Output the (x, y) coordinate of the center of the cell containing the given text.  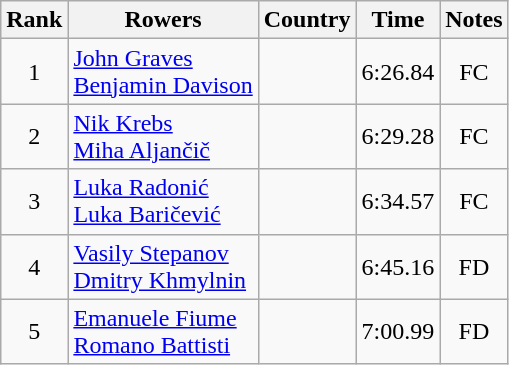
Country (307, 20)
2 (34, 136)
Luka RadonićLuka Baričević (163, 202)
7:00.99 (398, 332)
6:45.16 (398, 266)
Nik KrebsMiha Aljančič (163, 136)
4 (34, 266)
Emanuele FiumeRomano Battisti (163, 332)
Notes (474, 20)
Rowers (163, 20)
6:34.57 (398, 202)
5 (34, 332)
3 (34, 202)
Vasily StepanovDmitry Khmylnin (163, 266)
Rank (34, 20)
6:29.28 (398, 136)
John GravesBenjamin Davison (163, 72)
Time (398, 20)
6:26.84 (398, 72)
1 (34, 72)
